Find where the given text appears and provide that cell's center as [x, y] coordinate. 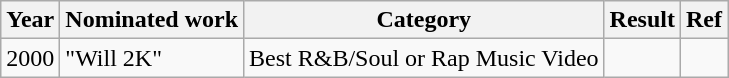
2000 [30, 58]
Category [424, 20]
Best R&B/Soul or Rap Music Video [424, 58]
Ref [704, 20]
Result [642, 20]
Year [30, 20]
"Will 2K" [152, 58]
Nominated work [152, 20]
